Detect which cell encompasses the target text, then output its [x, y] center coordinate. 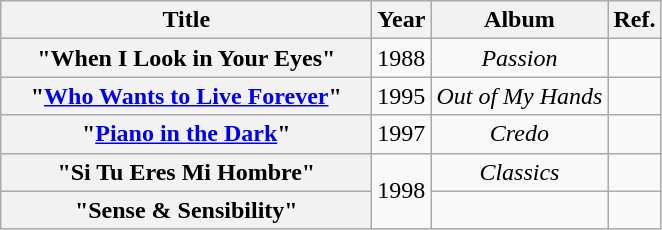
Ref. [634, 20]
Title [186, 20]
"When I Look in Your Eyes" [186, 58]
Passion [520, 58]
1998 [402, 191]
"Piano in the Dark" [186, 134]
"Who Wants to Live Forever" [186, 96]
Out of My Hands [520, 96]
Classics [520, 172]
"Si Tu Eres Mi Hombre" [186, 172]
Year [402, 20]
1995 [402, 96]
Album [520, 20]
Credo [520, 134]
"Sense & Sensibility" [186, 210]
1988 [402, 58]
1997 [402, 134]
